Identify which cell holds the provided text, then report its (x, y) central coordinate. 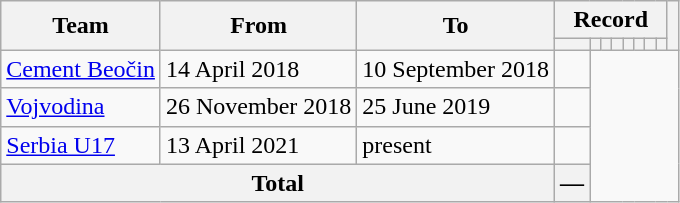
From (258, 26)
Total (278, 183)
Cement Beočin (81, 69)
25 June 2019 (456, 107)
present (456, 145)
— (572, 183)
Record (611, 20)
Serbia U17 (81, 145)
Team (81, 26)
14 April 2018 (258, 69)
To (456, 26)
26 November 2018 (258, 107)
10 September 2018 (456, 69)
Vojvodina (81, 107)
13 April 2021 (258, 145)
